Determine the (x, y) coordinate at the center of the cell enclosing the given text.  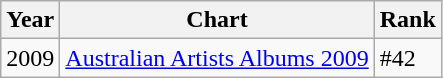
Australian Artists Albums 2009 (217, 58)
#42 (408, 58)
2009 (30, 58)
Year (30, 20)
Chart (217, 20)
Rank (408, 20)
